Detect which cell encompasses the target text, then output its (X, Y) center coordinate. 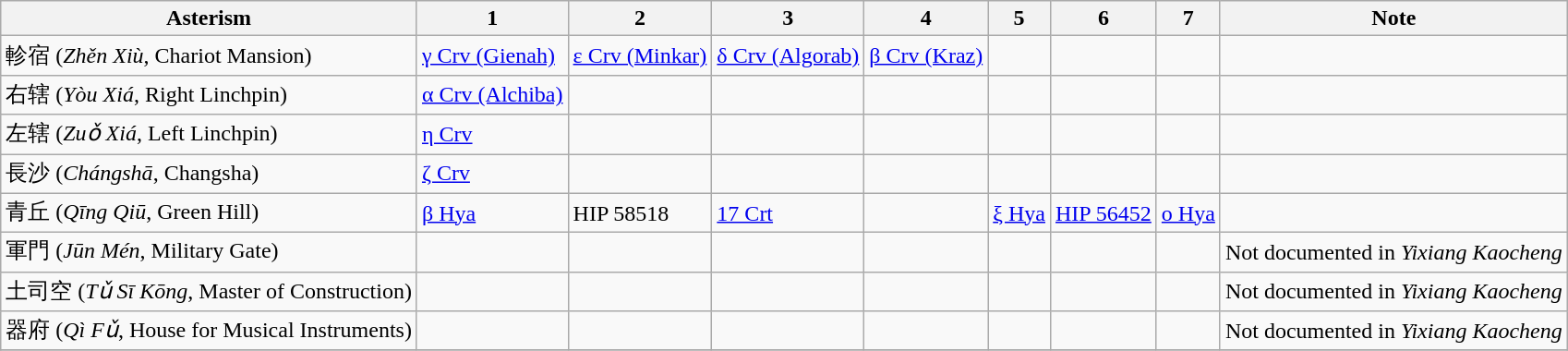
長沙 (Chángshā, Changsha) (209, 174)
β Hya (492, 212)
ξ Hya (1019, 212)
2 (640, 18)
左辖 (Zuǒ Xiá, Left Linchpin) (209, 135)
η Crv (492, 135)
6 (1103, 18)
3 (789, 18)
δ Crv (Algorab) (789, 55)
α Crv (Alchiba) (492, 94)
軍門 (Jūn Mén, Military Gate) (209, 253)
HIP 56452 (1103, 212)
17 Crt (789, 212)
ε Crv (Minkar) (640, 55)
1 (492, 18)
右辖 (Yòu Xiá, Right Linchpin) (209, 94)
HIP 58518 (640, 212)
器府 (Qì Fǔ, House for Musical Instruments) (209, 331)
ζ Crv (492, 174)
5 (1019, 18)
Note (1393, 18)
ο Hya (1188, 212)
土司空 (Tǔ Sī Kōng, Master of Construction) (209, 292)
4 (926, 18)
青丘 (Qīng Qiū, Green Hill) (209, 212)
Asterism (209, 18)
7 (1188, 18)
β Crv (Kraz) (926, 55)
γ Crv (Gienah) (492, 55)
軫宿 (Zhěn Xiù, Chariot Mansion) (209, 55)
